Detect which cell encompasses the target text, then output its (x, y) center coordinate. 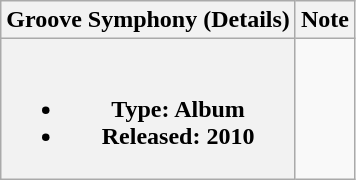
Groove Symphony (Details) (148, 20)
Type: AlbumReleased: 2010 (148, 109)
Note (324, 20)
